Identify which cell holds the provided text, then report its (x, y) central coordinate. 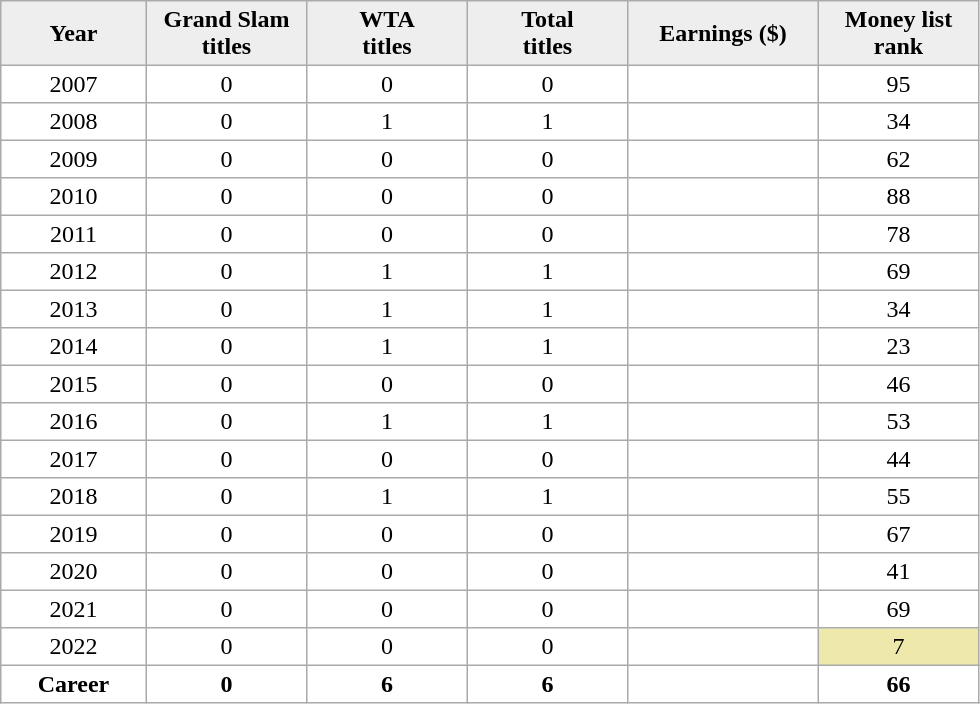
2015 (74, 384)
44 (898, 459)
WTA titles (387, 33)
46 (898, 384)
2007 (74, 84)
2011 (74, 234)
Money list rank (898, 33)
2018 (74, 497)
88 (898, 197)
66 (898, 684)
2014 (74, 347)
2021 (74, 609)
Earnings ($) (723, 33)
62 (898, 159)
2009 (74, 159)
53 (898, 422)
67 (898, 534)
55 (898, 497)
2016 (74, 422)
2013 (74, 309)
2010 (74, 197)
Grand Slam titles (226, 33)
2012 (74, 272)
41 (898, 572)
23 (898, 347)
2022 (74, 647)
2020 (74, 572)
Year (74, 33)
2017 (74, 459)
7 (898, 647)
Career (74, 684)
Total titles (547, 33)
78 (898, 234)
2019 (74, 534)
95 (898, 84)
2008 (74, 122)
